Provide the (X, Y) coordinate of the cell's center where the given text is located.  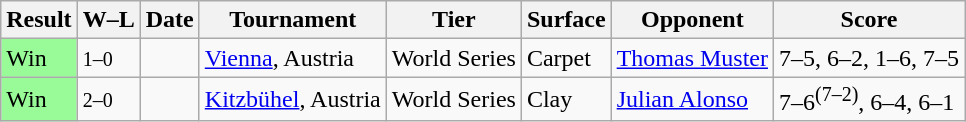
Tier (454, 20)
1–0 (108, 58)
W–L (108, 20)
7–5, 6–2, 1–6, 7–5 (870, 58)
Score (870, 20)
Vienna, Austria (292, 58)
Thomas Muster (692, 58)
Date (170, 20)
2–0 (108, 100)
Surface (566, 20)
Julian Alonso (692, 100)
Clay (566, 100)
Kitzbühel, Austria (292, 100)
Result (39, 20)
Opponent (692, 20)
Carpet (566, 58)
Tournament (292, 20)
7–6(7–2), 6–4, 6–1 (870, 100)
